Determine the [X, Y] coordinate at the center of the cell enclosing the given text.  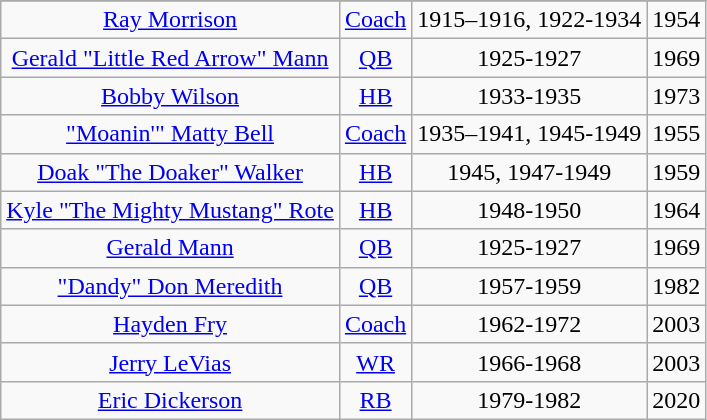
Gerald "Little Red Arrow" Mann [170, 58]
1979-1982 [530, 400]
Doak "The Doaker" Walker [170, 172]
1945, 1947-1949 [530, 172]
Gerald Mann [170, 248]
1973 [676, 96]
Eric Dickerson [170, 400]
1959 [676, 172]
1955 [676, 134]
1948-1950 [530, 210]
1935–1941, 1945-1949 [530, 134]
2020 [676, 400]
1966-1968 [530, 362]
1957-1959 [530, 286]
"Moanin'" Matty Bell [170, 134]
1915–1916, 1922-1934 [530, 20]
Kyle "The Mighty Mustang" Rote [170, 210]
Jerry LeVias [170, 362]
WR [375, 362]
1982 [676, 286]
RB [375, 400]
Hayden Fry [170, 324]
Ray Morrison [170, 20]
1933-1935 [530, 96]
1964 [676, 210]
"Dandy" Don Meredith [170, 286]
Bobby Wilson [170, 96]
1962-1972 [530, 324]
1954 [676, 20]
